Output the (X, Y) coordinate of the center of the cell containing the given text.  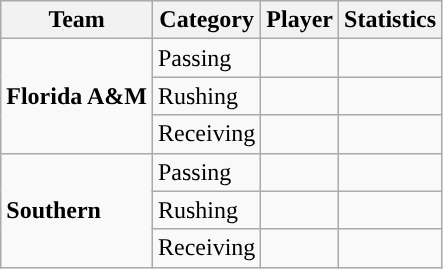
Category (206, 20)
Southern (77, 210)
Player (300, 20)
Florida A&M (77, 96)
Team (77, 20)
Statistics (390, 20)
